Find where the given text appears and provide that cell's center as (X, Y) coordinate. 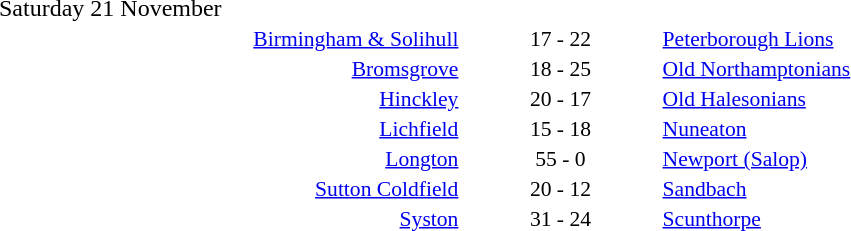
20 - 12 (560, 188)
15 - 18 (560, 128)
20 - 17 (560, 98)
18 - 25 (560, 68)
17 - 22 (560, 38)
55 - 0 (560, 158)
